Provide the (x, y) coordinate of the cell's center where the given text is located.  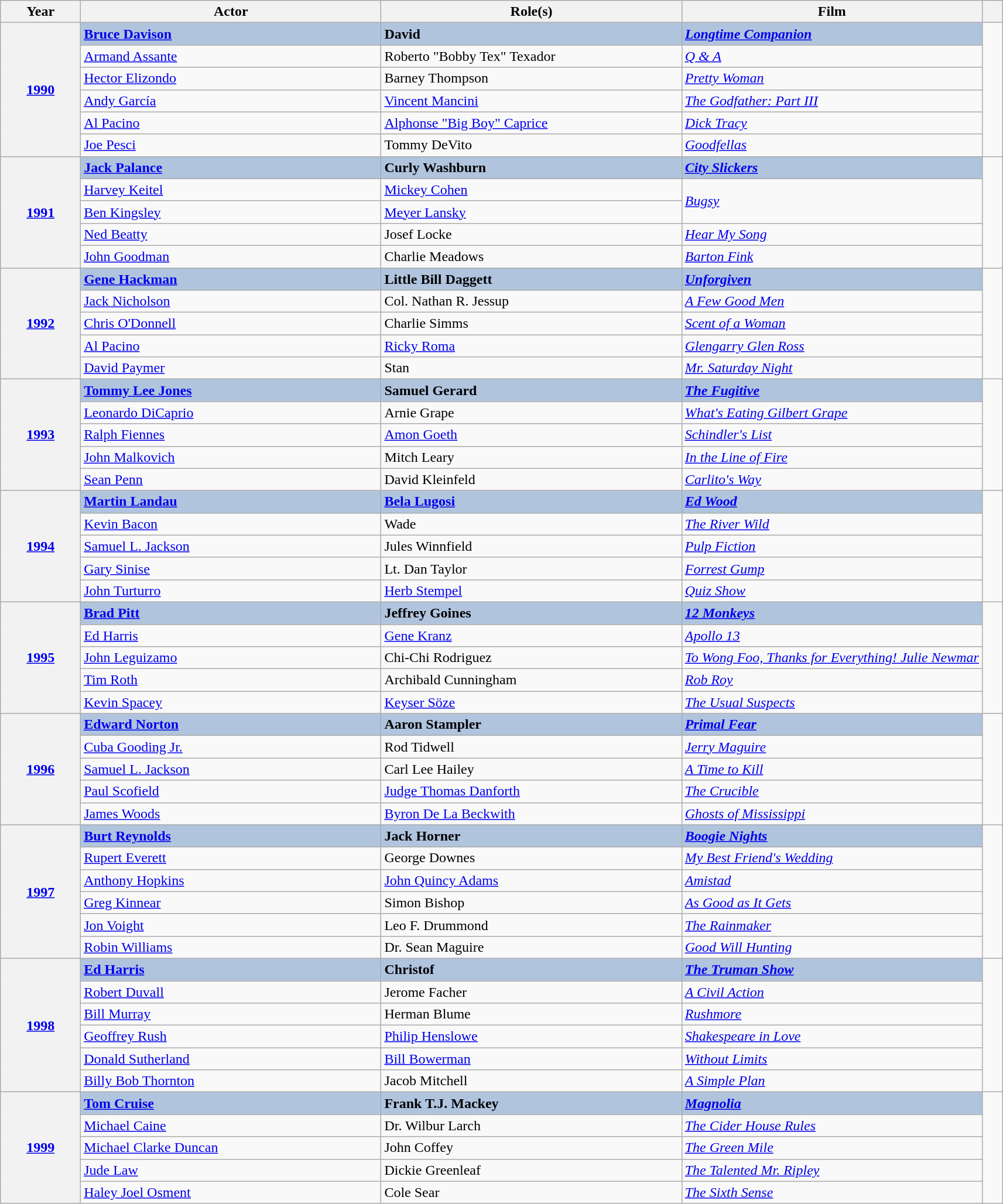
Cole Sear (532, 1192)
Frank T.J. Mackey (532, 1103)
Unforgiven (831, 279)
David Kleinfeld (532, 479)
The Fugitive (831, 390)
Mitch Leary (532, 457)
1995 (41, 657)
Amistad (831, 880)
Barney Thompson (532, 78)
Josef Locke (532, 234)
Herman Blume (532, 1014)
The Talented Mr. Ripley (831, 1170)
Billy Bob Thornton (231, 1081)
Tom Cruise (231, 1103)
Lt. Dan Taylor (532, 568)
Byron De La Beckwith (532, 814)
City Slickers (831, 167)
Christof (532, 969)
1991 (41, 212)
Pulp Fiction (831, 546)
Martin Landau (231, 502)
1998 (41, 1025)
Bill Murray (231, 1014)
What's Eating Gilbert Grape (831, 413)
Scent of a Woman (831, 324)
John Coffey (532, 1148)
Jacob Mitchell (532, 1081)
The Usual Suspects (831, 702)
The Rainmaker (831, 925)
Jack Palance (231, 167)
Kevin Spacey (231, 702)
Joe Pesci (231, 145)
Carlito's Way (831, 479)
Amon Goeth (532, 435)
Greg Kinnear (231, 903)
To Wong Foo, Thanks for Everything! Julie Newmar (831, 658)
Wade (532, 524)
Donald Sutherland (231, 1059)
1992 (41, 324)
1999 (41, 1148)
Michael Caine (231, 1126)
The Green Mile (831, 1148)
Gary Sinise (231, 568)
Jude Law (231, 1170)
Apollo 13 (831, 635)
John Quincy Adams (532, 880)
Dr. Sean Maguire (532, 947)
Longtime Companion (831, 34)
Meyer Lansky (532, 212)
1993 (41, 435)
Dick Tracy (831, 123)
Jules Winnfield (532, 546)
Philip Henslowe (532, 1037)
Leo F. Drummond (532, 925)
Edward Norton (231, 725)
Bugsy (831, 201)
Charlie Meadows (532, 256)
Gene Kranz (532, 635)
Dickie Greenleaf (532, 1170)
Ben Kingsley (231, 212)
Mr. Saturday Night (831, 368)
Without Limits (831, 1059)
Hector Elizondo (231, 78)
Carl Lee Hailey (532, 769)
Q & A (831, 56)
Rupert Everett (231, 858)
Shakespeare in Love (831, 1037)
1997 (41, 891)
The Crucible (831, 791)
Ed Wood (831, 502)
Aaron Stampler (532, 725)
Burt Reynolds (231, 836)
Tommy Lee Jones (231, 390)
John Turturro (231, 591)
1996 (41, 769)
Primal Fear (831, 725)
Charlie Simms (532, 324)
Rushmore (831, 1014)
Mickey Cohen (532, 190)
Andy García (231, 101)
Forrest Gump (831, 568)
Little Bill Daggett (532, 279)
George Downes (532, 858)
Anthony Hopkins (231, 880)
The Godfather: Part III (831, 101)
1994 (41, 546)
Jack Horner (532, 836)
John Leguizamo (231, 658)
Kevin Bacon (231, 524)
As Good as It Gets (831, 903)
Ricky Roma (532, 346)
Samuel Gerard (532, 390)
Arnie Grape (532, 413)
Ghosts of Mississippi (831, 814)
Brad Pitt (231, 613)
Hear My Song (831, 234)
12 Monkeys (831, 613)
The Sixth Sense (831, 1192)
Keyser Söze (532, 702)
Jon Voight (231, 925)
Simon Bishop (532, 903)
Magnolia (831, 1103)
Dr. Wilbur Larch (532, 1126)
Role(s) (532, 12)
Jeffrey Goines (532, 613)
The Truman Show (831, 969)
Boogie Nights (831, 836)
Gene Hackman (231, 279)
A Few Good Men (831, 301)
Year (41, 12)
Rod Tidwell (532, 747)
Film (831, 12)
Goodfellas (831, 145)
Paul Scofield (231, 791)
My Best Friend's Wedding (831, 858)
A Time to Kill (831, 769)
Glengarry Glen Ross (831, 346)
James Woods (231, 814)
1990 (41, 90)
Tommy DeVito (532, 145)
Judge Thomas Danforth (532, 791)
The Cider House Rules (831, 1126)
Bill Bowerman (532, 1059)
Jerry Maguire (831, 747)
The River Wild (831, 524)
Leonardo DiCaprio (231, 413)
David Paymer (231, 368)
Pretty Woman (831, 78)
Quiz Show (831, 591)
David (532, 34)
Col. Nathan R. Jessup (532, 301)
John Malkovich (231, 457)
Good Will Hunting (831, 947)
Tim Roth (231, 680)
Cuba Gooding Jr. (231, 747)
Robin Williams (231, 947)
Chi-Chi Rodriguez (532, 658)
John Goodman (231, 256)
Harvey Keitel (231, 190)
Jack Nicholson (231, 301)
Jerome Facher (532, 992)
Sean Penn (231, 479)
Bela Lugosi (532, 502)
Ralph Fiennes (231, 435)
Rob Roy (831, 680)
A Civil Action (831, 992)
Curly Washburn (532, 167)
Robert Duvall (231, 992)
Actor (231, 12)
Schindler's List (831, 435)
Archibald Cunningham (532, 680)
A Simple Plan (831, 1081)
Vincent Mancini (532, 101)
Michael Clarke Duncan (231, 1148)
Chris O'Donnell (231, 324)
Haley Joel Osment (231, 1192)
Stan (532, 368)
Herb Stempel (532, 591)
In the Line of Fire (831, 457)
Roberto "Bobby Tex" Texador (532, 56)
Alphonse "Big Boy" Caprice (532, 123)
Geoffrey Rush (231, 1037)
Ned Beatty (231, 234)
Barton Fink (831, 256)
Bruce Davison (231, 34)
Armand Assante (231, 56)
